Find where the given text appears and provide that cell's center as [x, y] coordinate. 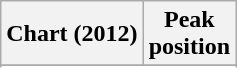
Peakposition [189, 34]
Chart (2012) [72, 34]
